Find where the given text appears and provide that cell's center as [x, y] coordinate. 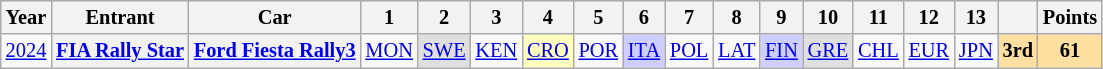
10 [828, 17]
4 [548, 17]
SWE [444, 51]
61 [1070, 51]
KEN [496, 51]
13 [976, 17]
JPN [976, 51]
Car [275, 17]
POR [598, 51]
11 [878, 17]
5 [598, 17]
7 [689, 17]
GRE [828, 51]
FIA Rally Star [120, 51]
2 [444, 17]
Ford Fiesta Rally3 [275, 51]
1 [388, 17]
2024 [26, 51]
EUR [929, 51]
6 [644, 17]
12 [929, 17]
Year [26, 17]
3 [496, 17]
FIN [782, 51]
9 [782, 17]
MON [388, 51]
ITA [644, 51]
Points [1070, 17]
LAT [736, 51]
8 [736, 17]
CHL [878, 51]
CRO [548, 51]
3rd [1018, 51]
POL [689, 51]
Entrant [120, 17]
